Locate the cell with the specified text and output its [X, Y] center coordinate. 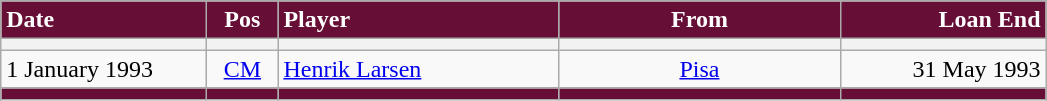
Player [418, 20]
Henrik Larsen [418, 69]
Date [104, 20]
From [700, 20]
31 May 1993 [943, 69]
1 January 1993 [104, 69]
Loan End [943, 20]
CM [242, 69]
Pisa [700, 69]
Pos [242, 20]
